Determine the [x, y] coordinate at the center of the cell enclosing the given text.  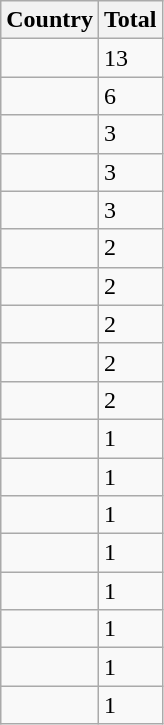
Country [50, 20]
6 [130, 96]
13 [130, 58]
Total [130, 20]
